Return [x, y] of the center of cell containing provided text 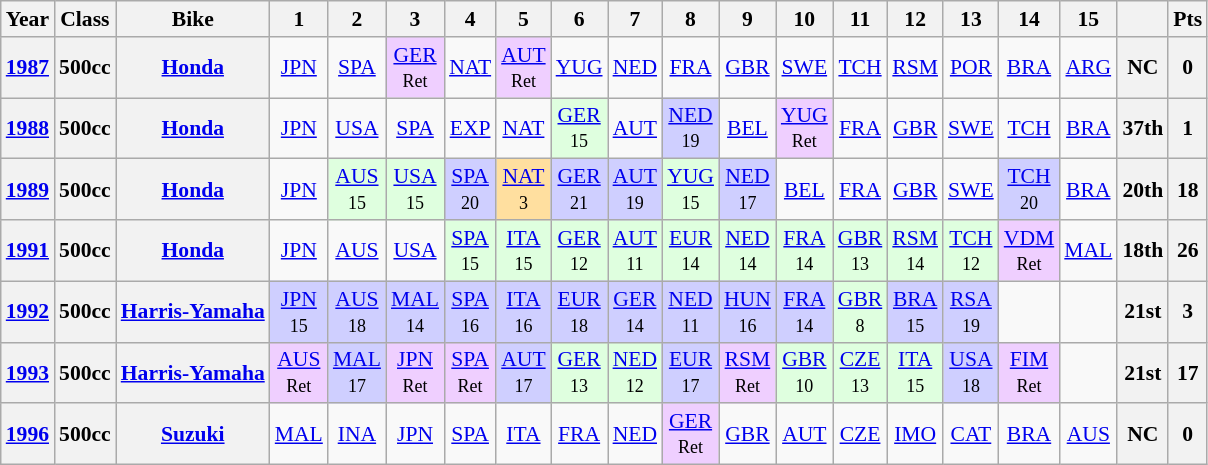
GBR10 [804, 372]
ITA [523, 434]
4 [470, 19]
GBR8 [860, 312]
USA15 [415, 190]
NED12 [635, 372]
AUS18 [357, 312]
12 [915, 19]
1993 [28, 372]
7 [635, 19]
ARG [1088, 68]
RSM [915, 68]
GBR13 [860, 250]
POR [971, 68]
AUTRet [523, 68]
8 [690, 19]
IMO [915, 434]
USA18 [971, 372]
NED11 [690, 312]
TCH12 [971, 250]
AUS15 [357, 190]
11 [860, 19]
2 [357, 19]
SPA15 [470, 250]
Year [28, 19]
1987 [28, 68]
SPA16 [470, 312]
VDMRet [1030, 250]
37th [1142, 128]
Pts [1188, 19]
EXP [470, 128]
NED14 [748, 250]
JPNRet [415, 372]
CZE13 [860, 372]
18th [1142, 250]
17 [1188, 372]
RSA19 [971, 312]
1992 [28, 312]
1988 [28, 128]
Suzuki [193, 434]
AUSRet [299, 372]
BRA15 [915, 312]
MAL17 [357, 372]
9 [748, 19]
1996 [28, 434]
AUT19 [635, 190]
13 [971, 19]
RSMRet [748, 372]
FIMRet [1030, 372]
6 [580, 19]
GER13 [580, 372]
JPN15 [299, 312]
SPARet [470, 372]
CAT [971, 434]
GER14 [635, 312]
SPA20 [470, 190]
18 [1188, 190]
CZE [860, 434]
EUR18 [580, 312]
EUR17 [690, 372]
Class [85, 19]
NAT3 [523, 190]
TCH20 [1030, 190]
10 [804, 19]
AUT11 [635, 250]
YUGRet [804, 128]
HUN16 [748, 312]
ITA16 [523, 312]
GER21 [580, 190]
EUR14 [690, 250]
INA [357, 434]
RSM14 [915, 250]
1991 [28, 250]
YUG15 [690, 190]
MAL14 [415, 312]
26 [1188, 250]
1989 [28, 190]
GER15 [580, 128]
NED19 [690, 128]
5 [523, 19]
20th [1142, 190]
14 [1030, 19]
YUG [580, 68]
15 [1088, 19]
GER12 [580, 250]
NED17 [748, 190]
AUT17 [523, 372]
Bike [193, 19]
